Determine the [x, y] coordinate at the center of the cell enclosing the given text.  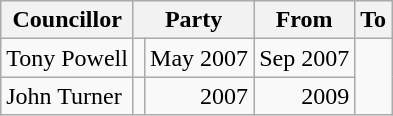
2009 [304, 96]
To [374, 20]
May 2007 [200, 58]
Tony Powell [68, 58]
Councillor [68, 20]
Sep 2007 [304, 58]
From [304, 20]
2007 [200, 96]
Party [193, 20]
John Turner [68, 96]
